Output the (X, Y) coordinate of the center of the cell containing the given text.  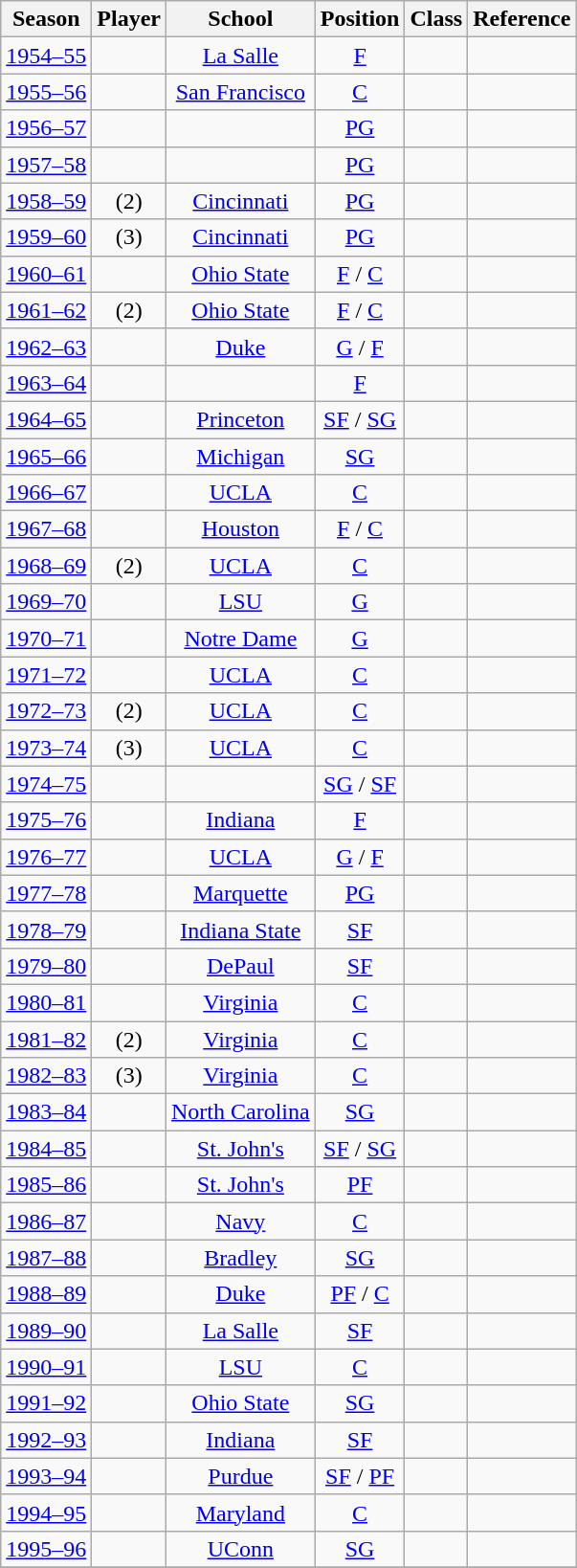
1977–78 (46, 893)
1971–72 (46, 675)
1978–79 (46, 930)
1970–71 (46, 638)
1990–91 (46, 1367)
School (241, 19)
1966–67 (46, 493)
1975–76 (46, 820)
1959–60 (46, 237)
1994–95 (46, 1512)
PF / C (360, 1294)
Reference (522, 19)
1965–66 (46, 457)
1956–57 (46, 128)
1991–92 (46, 1403)
1954–55 (46, 56)
1974–75 (46, 784)
Player (129, 19)
Maryland (241, 1512)
1962–63 (46, 347)
SF / PF (360, 1476)
1986–87 (46, 1221)
Princeton (241, 419)
Notre Dame (241, 638)
1968–69 (46, 566)
1960–61 (46, 274)
Navy (241, 1221)
Marquette (241, 893)
1993–94 (46, 1476)
1964–65 (46, 419)
PF (360, 1185)
1957–58 (46, 165)
San Francisco (241, 92)
1973–74 (46, 748)
UConn (241, 1549)
Purdue (241, 1476)
1972–73 (46, 711)
Position (360, 19)
1967–68 (46, 529)
1976–77 (46, 857)
1961–62 (46, 310)
Michigan (241, 457)
Indiana State (241, 930)
Season (46, 19)
1989–90 (46, 1331)
Houston (241, 529)
1988–89 (46, 1294)
1983–84 (46, 1112)
SG / SF (360, 784)
1981–82 (46, 1039)
Bradley (241, 1258)
North Carolina (241, 1112)
1985–86 (46, 1185)
DePaul (241, 966)
1984–85 (46, 1149)
1979–80 (46, 966)
1955–56 (46, 92)
1980–81 (46, 1002)
1963–64 (46, 383)
1995–96 (46, 1549)
1982–83 (46, 1076)
Class (436, 19)
1992–93 (46, 1440)
1987–88 (46, 1258)
1969–70 (46, 602)
1958–59 (46, 201)
